Return (x, y) of the center of cell containing provided text 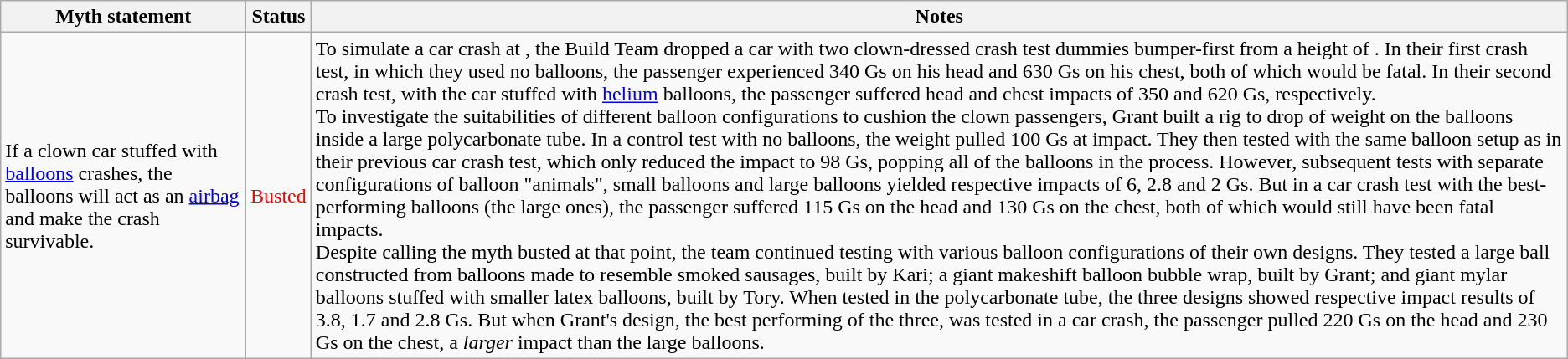
Myth statement (124, 17)
If a clown car stuffed with balloons crashes, the balloons will act as an airbag and make the crash survivable. (124, 196)
Notes (939, 17)
Status (279, 17)
Busted (279, 196)
